From the cell containing the given text, extract its center point as (x, y) coordinate. 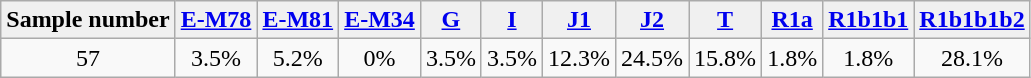
15.8% (726, 58)
12.3% (578, 58)
G (450, 20)
R1b1b1 (868, 20)
I (512, 20)
Sample number (88, 20)
0% (380, 58)
E-M81 (298, 20)
57 (88, 58)
5.2% (298, 58)
24.5% (652, 58)
J1 (578, 20)
J2 (652, 20)
E-M34 (380, 20)
R1a (792, 20)
T (726, 20)
R1b1b1b2 (972, 20)
E-M78 (216, 20)
28.1% (972, 58)
